Return the (x, y) coordinate for the center point of the cell that contains the specified text.  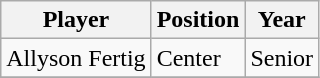
Player (76, 20)
Center (198, 58)
Year (282, 20)
Position (198, 20)
Allyson Fertig (76, 58)
Senior (282, 58)
